Pinpoint the cell where the given text exists, returning its (x, y) midpoint coordinate. 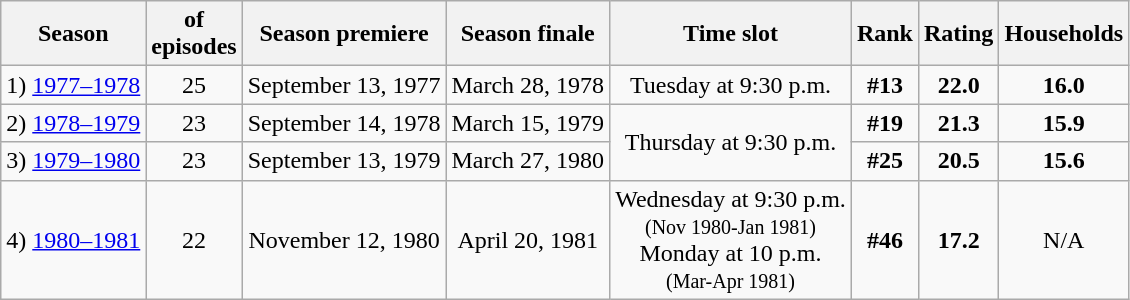
Tuesday at 9:30 p.m. (731, 85)
15.9 (1064, 123)
Season premiere (344, 34)
Season (74, 34)
#46 (884, 240)
22.0 (958, 85)
September 14, 1978 (344, 123)
March 27, 1980 (528, 161)
Rating (958, 34)
25 (194, 85)
Time slot (731, 34)
March 28, 1978 (528, 85)
2) 1978–1979 (74, 123)
September 13, 1977 (344, 85)
#13 (884, 85)
20.5 (958, 161)
N/A (1064, 240)
22 (194, 240)
#25 (884, 161)
Season finale (528, 34)
Households (1064, 34)
16.0 (1064, 85)
15.6 (1064, 161)
3) 1979–1980 (74, 161)
1) 1977–1978 (74, 85)
ofepisodes (194, 34)
#19 (884, 123)
17.2 (958, 240)
Wednesday at 9:30 p.m. (Nov 1980-Jan 1981)Monday at 10 p.m.(Mar-Apr 1981) (731, 240)
4) 1980–1981 (74, 240)
September 13, 1979 (344, 161)
21.3 (958, 123)
Thursday at 9:30 p.m. (731, 142)
Rank (884, 34)
November 12, 1980 (344, 240)
April 20, 1981 (528, 240)
March 15, 1979 (528, 123)
